Scan for the cell matching the given text and deliver its (X, Y) coordinate at center. 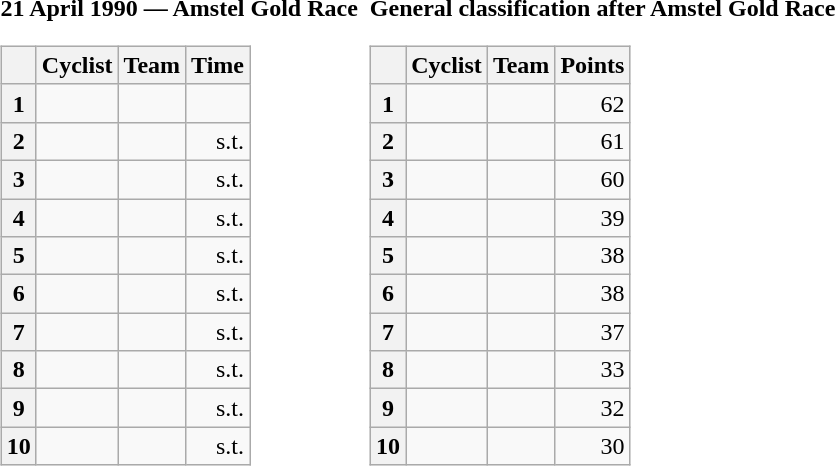
37 (592, 332)
32 (592, 408)
62 (592, 103)
Time (218, 65)
39 (592, 217)
Points (592, 65)
33 (592, 370)
30 (592, 446)
60 (592, 179)
61 (592, 141)
